Output the [x, y] coordinate of the center of the cell containing the given text.  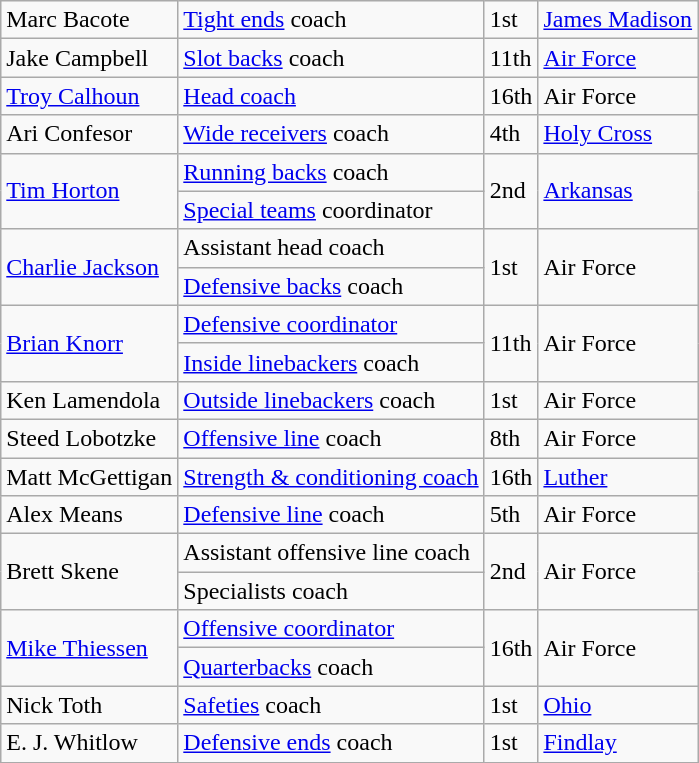
James Madison [618, 20]
Inside linebackers coach [331, 362]
Luther [618, 477]
Quarterbacks coach [331, 667]
Ken Lamendola [90, 400]
Arkansas [618, 191]
Tim Horton [90, 191]
Ari Confesor [90, 134]
5th [511, 515]
Steed Lobotzke [90, 438]
Charlie Jackson [90, 267]
Mike Thiessen [90, 648]
4th [511, 134]
Defensive ends coach [331, 743]
Brett Skene [90, 572]
Head coach [331, 96]
Troy Calhoun [90, 96]
Outside linebackers coach [331, 400]
Findlay [618, 743]
Assistant head coach [331, 248]
Strength & conditioning coach [331, 477]
Defensive backs coach [331, 286]
Offensive line coach [331, 438]
Alex Means [90, 515]
Specialists coach [331, 591]
Holy Cross [618, 134]
Brian Knorr [90, 343]
Assistant offensive line coach [331, 553]
Safeties coach [331, 705]
Special teams coordinator [331, 210]
Nick Toth [90, 705]
Tight ends coach [331, 20]
Defensive line coach [331, 515]
Ohio [618, 705]
Defensive coordinator [331, 324]
Jake Campbell [90, 58]
Wide receivers coach [331, 134]
Marc Bacote [90, 20]
8th [511, 438]
Offensive coordinator [331, 629]
Slot backs coach [331, 58]
E. J. Whitlow [90, 743]
Matt McGettigan [90, 477]
Running backs coach [331, 172]
